Find where the given text appears and provide that cell's center as [X, Y] coordinate. 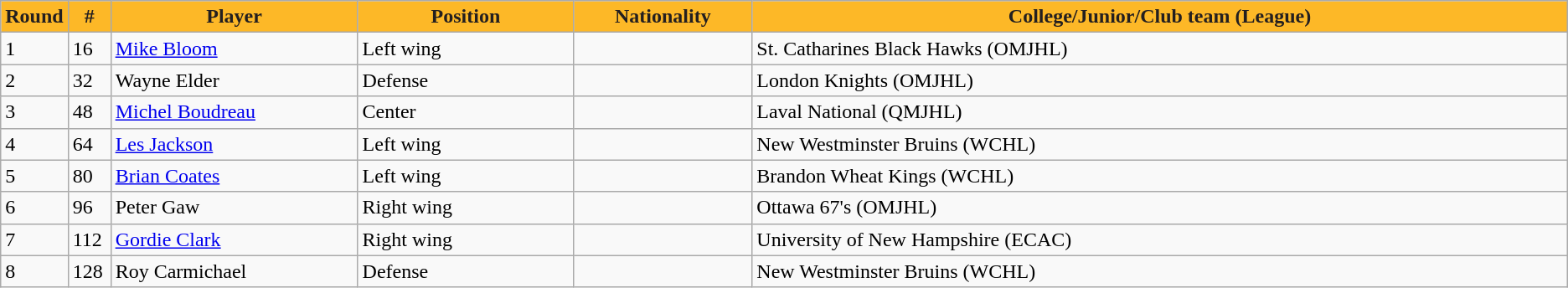
48 [89, 112]
London Knights (OMJHL) [1159, 80]
Mike Bloom [235, 49]
112 [89, 239]
College/Junior/Club team (League) [1159, 17]
4 [34, 144]
8 [34, 271]
64 [89, 144]
Position [466, 17]
Peter Gaw [235, 208]
Brian Coates [235, 176]
Wayne Elder [235, 80]
Les Jackson [235, 144]
128 [89, 271]
96 [89, 208]
Player [235, 17]
Center [466, 112]
St. Catharines Black Hawks (OMJHL) [1159, 49]
3 [34, 112]
5 [34, 176]
Michel Boudreau [235, 112]
# [89, 17]
Brandon Wheat Kings (WCHL) [1159, 176]
7 [34, 239]
Nationality [663, 17]
Laval National (QMJHL) [1159, 112]
1 [34, 49]
6 [34, 208]
16 [89, 49]
32 [89, 80]
Ottawa 67's (OMJHL) [1159, 208]
Roy Carmichael [235, 271]
Round [34, 17]
Gordie Clark [235, 239]
80 [89, 176]
University of New Hampshire (ECAC) [1159, 239]
2 [34, 80]
